From the cell containing the given text, extract its center point as (x, y) coordinate. 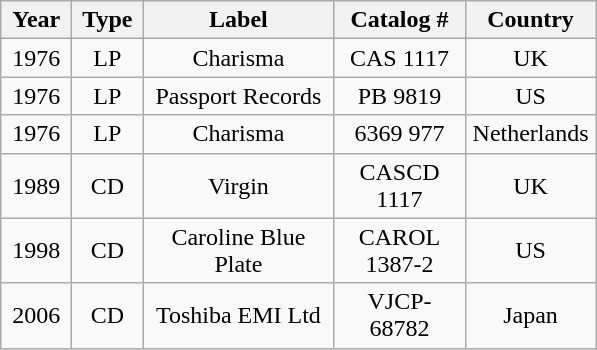
6369 977 (400, 134)
Passport Records (238, 96)
2006 (36, 316)
1989 (36, 186)
Type (108, 20)
1998 (36, 250)
Country (530, 20)
CAS 1117 (400, 58)
Catalog # (400, 20)
Caroline Blue Plate (238, 250)
Toshiba EMI Ltd (238, 316)
Virgin (238, 186)
PB 9819 (400, 96)
Year (36, 20)
Label (238, 20)
CASCD 1117 (400, 186)
Japan (530, 316)
Netherlands (530, 134)
CAROL 1387-2 (400, 250)
VJCP-68782 (400, 316)
